Return [X, Y] of the center of cell containing provided text 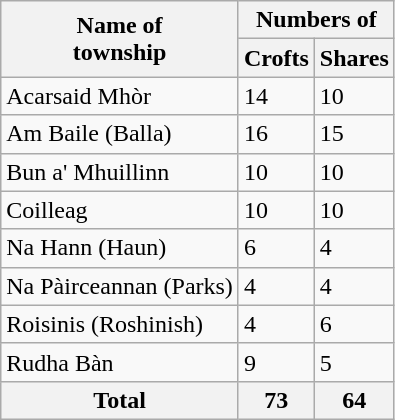
5 [354, 362]
Total [120, 400]
Numbers of [316, 20]
Roisinis (Roshinish) [120, 324]
15 [354, 134]
73 [276, 400]
Coilleag [120, 210]
Am Baile (Balla) [120, 134]
Acarsaid Mhòr [120, 96]
Na Pàirceannan (Parks) [120, 286]
Shares [354, 58]
16 [276, 134]
9 [276, 362]
Na Hann (Haun) [120, 248]
14 [276, 96]
Name oftownship [120, 39]
64 [354, 400]
Bun a' Mhuillinn [120, 172]
Rudha Bàn [120, 362]
Crofts [276, 58]
